From the cell containing the given text, extract its center point as (X, Y) coordinate. 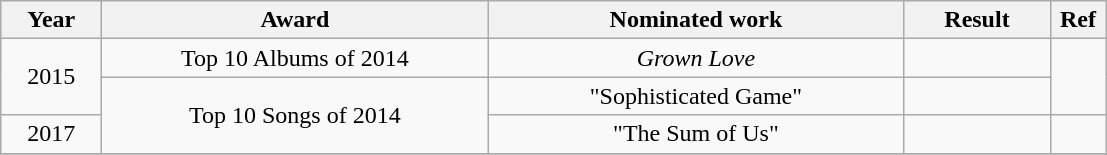
Award (295, 20)
"Sophisticated Game" (696, 96)
Top 10 Albums of 2014 (295, 58)
Ref (1078, 20)
Grown Love (696, 58)
Year (52, 20)
2017 (52, 134)
"The Sum of Us" (696, 134)
2015 (52, 77)
Result (977, 20)
Top 10 Songs of 2014 (295, 115)
Nominated work (696, 20)
